Identify which cell holds the provided text, then report its [X, Y] central coordinate. 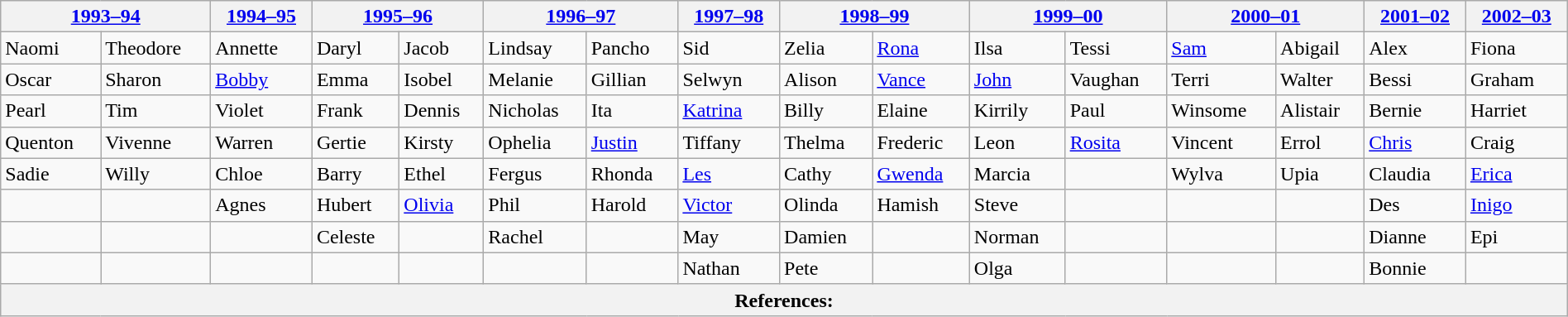
Annette [261, 48]
Emma [356, 79]
Winsome [1221, 111]
Celeste [356, 237]
Hubert [356, 205]
1995–96 [397, 17]
Sam [1221, 48]
1998–99 [875, 17]
Tessi [1116, 48]
Abigail [1320, 48]
May [729, 237]
Olinda [826, 205]
Melanie [535, 79]
Bessi [1416, 79]
Violet [261, 111]
Wylva [1221, 174]
Tim [155, 111]
Bernie [1416, 111]
Warren [261, 142]
Inigo [1517, 205]
Rachel [535, 237]
Bonnie [1416, 268]
Errol [1320, 142]
John [1017, 79]
Tiffany [729, 142]
Chris [1416, 142]
2002–03 [1517, 17]
Billy [826, 111]
Chloe [261, 174]
Justin [632, 142]
Ilsa [1017, 48]
Norman [1017, 237]
Fergus [535, 174]
Lindsay [535, 48]
Vance [921, 79]
Terri [1221, 79]
1994–95 [261, 17]
Alison [826, 79]
Hamish [921, 205]
Ethel [442, 174]
Willy [155, 174]
Daryl [356, 48]
Sadie [51, 174]
Katrina [729, 111]
Vincent [1221, 142]
Theodore [155, 48]
Bobby [261, 79]
Frank [356, 111]
Vivenne [155, 142]
Jacob [442, 48]
Harold [632, 205]
Quenton [51, 142]
Sid [729, 48]
Harriet [1517, 111]
Zelia [826, 48]
Isobel [442, 79]
Elaine [921, 111]
Paul [1116, 111]
Ophelia [535, 142]
Victor [729, 205]
Rosita [1116, 142]
Kirsty [442, 142]
Dianne [1416, 237]
Agnes [261, 205]
1993–94 [106, 17]
Vaughan [1116, 79]
Steve [1017, 205]
Olga [1017, 268]
References: [784, 300]
1997–98 [729, 17]
Frederic [921, 142]
Nathan [729, 268]
Phil [535, 205]
Rhonda [632, 174]
Kirrily [1017, 111]
Fiona [1517, 48]
Erica [1517, 174]
Oscar [51, 79]
Gillian [632, 79]
Sharon [155, 79]
Walter [1320, 79]
Gwenda [921, 174]
Nicholas [535, 111]
Upia [1320, 174]
Ita [632, 111]
Pancho [632, 48]
Leon [1017, 142]
Cathy [826, 174]
Alistair [1320, 111]
Selwyn [729, 79]
1996–97 [581, 17]
Gertie [356, 142]
Thelma [826, 142]
Craig [1517, 142]
Claudia [1416, 174]
Les [729, 174]
Pete [826, 268]
Marcia [1017, 174]
Des [1416, 205]
1999–00 [1068, 17]
Pearl [51, 111]
Rona [921, 48]
Epi [1517, 237]
Barry [356, 174]
Olivia [442, 205]
Dennis [442, 111]
Damien [826, 237]
2000–01 [1265, 17]
Alex [1416, 48]
Naomi [51, 48]
2001–02 [1416, 17]
Graham [1517, 79]
